For the text-containing cell, return its midpoint in (x, y) coordinate format. 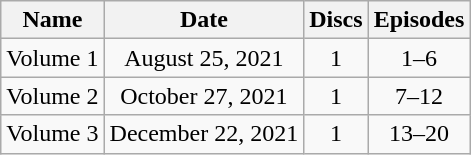
October 27, 2021 (204, 96)
August 25, 2021 (204, 58)
Episodes (419, 20)
Volume 3 (52, 134)
December 22, 2021 (204, 134)
Volume 1 (52, 58)
7–12 (419, 96)
Name (52, 20)
Date (204, 20)
13–20 (419, 134)
Volume 2 (52, 96)
1–6 (419, 58)
Discs (336, 20)
